Locate the cell with the specified text and output its (x, y) center coordinate. 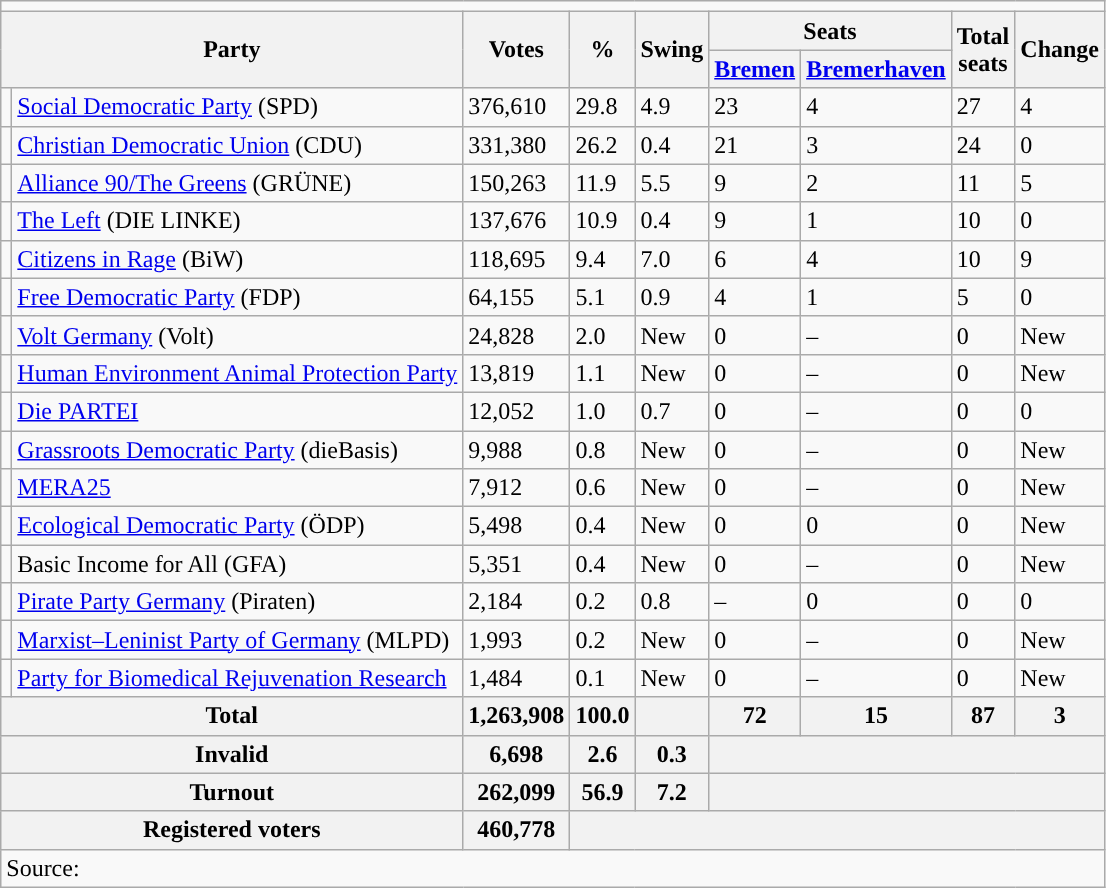
331,380 (516, 145)
118,695 (516, 259)
2.0 (602, 335)
21 (755, 145)
Total (232, 716)
MERA25 (238, 488)
376,610 (516, 107)
15 (876, 716)
24,828 (516, 335)
0.7 (672, 411)
0.3 (672, 754)
Swing (672, 50)
10.9 (602, 221)
11 (983, 183)
13,819 (516, 373)
Basic Income for All (GFA) (238, 564)
2 (876, 183)
Bremen (755, 69)
1.1 (602, 373)
56.9 (602, 792)
6,698 (516, 754)
The Left (DIE LINKE) (238, 221)
Social Democratic Party (SPD) (238, 107)
1,993 (516, 640)
64,155 (516, 297)
1,263,908 (516, 716)
262,099 (516, 792)
% (602, 50)
Alliance 90/The Greens (GRÜNE) (238, 183)
27 (983, 107)
2,184 (516, 602)
Source: (553, 868)
Totalseats (983, 50)
26.2 (602, 145)
0.9 (672, 297)
Pirate Party Germany (Piraten) (238, 602)
137,676 (516, 221)
Free Democratic Party (FDP) (238, 297)
5,498 (516, 526)
Volt Germany (Volt) (238, 335)
7.0 (672, 259)
1,484 (516, 678)
Party (232, 50)
7.2 (672, 792)
2.6 (602, 754)
72 (755, 716)
24 (983, 145)
29.8 (602, 107)
12,052 (516, 411)
0.6 (602, 488)
Ecological Democratic Party (ÖDP) (238, 526)
Party for Biomedical Rejuvenation Research (238, 678)
460,778 (516, 830)
Citizens in Rage (BiW) (238, 259)
6 (755, 259)
0.1 (602, 678)
Grassroots Democratic Party (dieBasis) (238, 449)
Seats (830, 31)
Die PARTEI (238, 411)
5,351 (516, 564)
1.0 (602, 411)
23 (755, 107)
Invalid (232, 754)
7,912 (516, 488)
150,263 (516, 183)
Marxist–Leninist Party of Germany (MLPD) (238, 640)
Human Environment Animal Protection Party (238, 373)
5.1 (602, 297)
Registered voters (232, 830)
4.9 (672, 107)
Votes (516, 50)
Christian Democratic Union (CDU) (238, 145)
5.5 (672, 183)
9.4 (602, 259)
9,988 (516, 449)
100.0 (602, 716)
11.9 (602, 183)
Change (1060, 50)
Bremerhaven (876, 69)
Turnout (232, 792)
87 (983, 716)
